Search for the cell housing the specified text and yield its [X, Y] center coordinate. 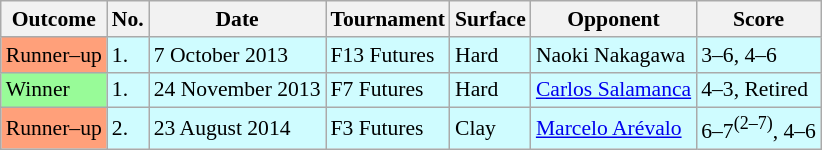
No. [128, 19]
24 November 2013 [238, 90]
Marcelo Arévalo [614, 128]
3–6, 4–6 [758, 55]
Score [758, 19]
F13 Futures [388, 55]
F7 Futures [388, 90]
7 October 2013 [238, 55]
23 August 2014 [238, 128]
6–7(2–7), 4–6 [758, 128]
Naoki Nakagawa [614, 55]
Surface [490, 19]
2. [128, 128]
Date [238, 19]
Winner [54, 90]
Tournament [388, 19]
Outcome [54, 19]
F3 Futures [388, 128]
Carlos Salamanca [614, 90]
Opponent [614, 19]
Clay [490, 128]
4–3, Retired [758, 90]
